Scan for the cell matching the given text and deliver its (x, y) coordinate at center. 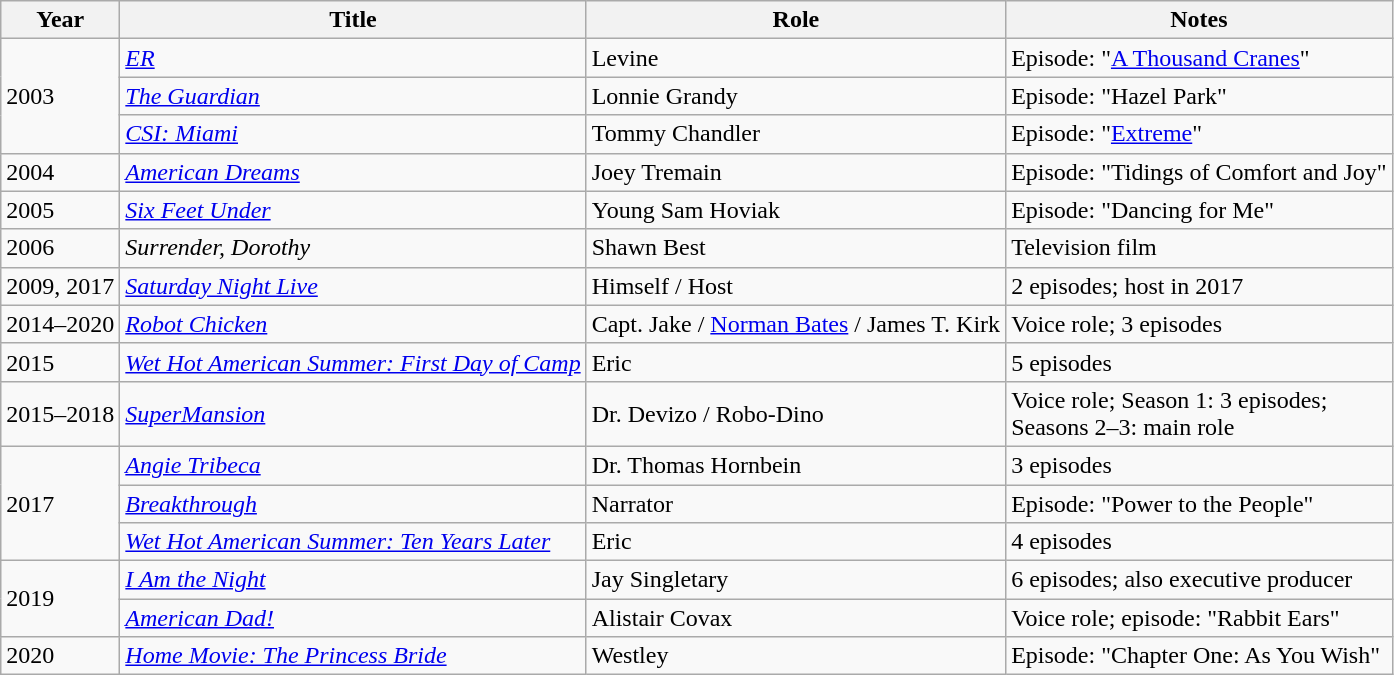
Television film (1199, 248)
3 episodes (1199, 465)
Episode: "Power to the People" (1199, 503)
6 episodes; also executive producer (1199, 580)
Alistair Covax (796, 618)
Year (60, 20)
Westley (796, 656)
Episode: "Chapter One: As You Wish" (1199, 656)
Title (353, 20)
Voice role; Season 1: 3 episodes;Seasons 2–3: main role (1199, 414)
2015–2018 (60, 414)
Home Movie: The Princess Bride (353, 656)
Surrender, Dorothy (353, 248)
2 episodes; host in 2017 (1199, 286)
Six Feet Under (353, 210)
Jay Singletary (796, 580)
Tommy Chandler (796, 134)
Levine (796, 58)
Capt. Jake / Norman Bates / James T. Kirk (796, 324)
ER (353, 58)
Shawn Best (796, 248)
Wet Hot American Summer: First Day of Camp (353, 362)
2020 (60, 656)
2009, 2017 (60, 286)
Voice role; 3 episodes (1199, 324)
Dr. Devizo / Robo-Dino (796, 414)
CSI: Miami (353, 134)
Young Sam Hoviak (796, 210)
2005 (60, 210)
Episode: "Tidings of Comfort and Joy" (1199, 172)
Wet Hot American Summer: Ten Years Later (353, 542)
Episode: "A Thousand Cranes" (1199, 58)
Voice role; episode: "Rabbit Ears" (1199, 618)
The Guardian (353, 96)
Episode: "Extreme" (1199, 134)
5 episodes (1199, 362)
Joey Tremain (796, 172)
Dr. Thomas Hornbein (796, 465)
Episode: "Hazel Park" (1199, 96)
Breakthrough (353, 503)
American Dad! (353, 618)
Saturday Night Live (353, 286)
4 episodes (1199, 542)
Role (796, 20)
American Dreams (353, 172)
2004 (60, 172)
Episode: "Dancing for Me" (1199, 210)
2019 (60, 599)
2014–2020 (60, 324)
Notes (1199, 20)
2003 (60, 96)
Narrator (796, 503)
I Am the Night (353, 580)
2015 (60, 362)
SuperMansion (353, 414)
Himself / Host (796, 286)
Angie Tribeca (353, 465)
2017 (60, 503)
Lonnie Grandy (796, 96)
2006 (60, 248)
Robot Chicken (353, 324)
